Extract the [X, Y] coordinate from the center of the cell holding the provided text.  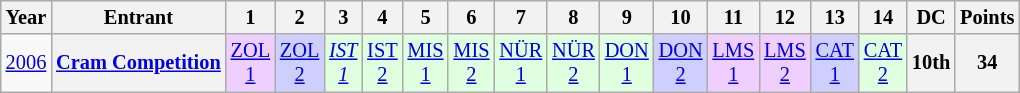
ZOL2 [300, 63]
5 [426, 17]
CAT1 [835, 63]
Year [26, 17]
34 [987, 63]
2006 [26, 63]
14 [883, 17]
6 [471, 17]
1 [250, 17]
DON2 [681, 63]
IST1 [343, 63]
CAT2 [883, 63]
LMS1 [733, 63]
Cram Competition [138, 63]
MIS2 [471, 63]
12 [785, 17]
11 [733, 17]
Points [987, 17]
7 [520, 17]
DON1 [627, 63]
2 [300, 17]
10 [681, 17]
4 [382, 17]
DC [931, 17]
LMS2 [785, 63]
MIS1 [426, 63]
8 [574, 17]
13 [835, 17]
NÜR2 [574, 63]
10th [931, 63]
IST2 [382, 63]
Entrant [138, 17]
NÜR1 [520, 63]
9 [627, 17]
ZOL1 [250, 63]
3 [343, 17]
